Return the [x, y] coordinate for the center point of the cell that contains the specified text.  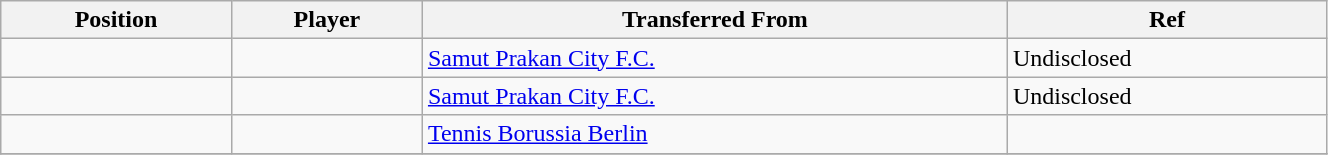
Transferred From [714, 20]
Player [326, 20]
Ref [1166, 20]
Position [116, 20]
Tennis Borussia Berlin [714, 134]
